Provide the [X, Y] coordinate of the cell's center where the given text is located.  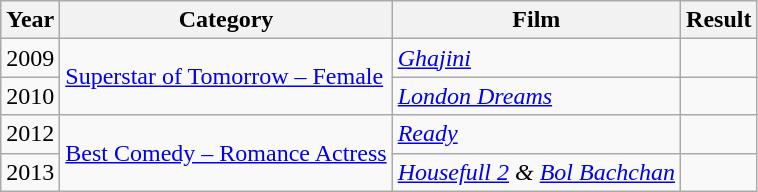
Superstar of Tomorrow – Female [226, 77]
2013 [30, 172]
Category [226, 20]
Ghajini [536, 58]
2010 [30, 96]
London Dreams [536, 96]
Housefull 2 & Bol Bachchan [536, 172]
Best Comedy – Romance Actress [226, 153]
Ready [536, 134]
2012 [30, 134]
Result [719, 20]
Film [536, 20]
2009 [30, 58]
Year [30, 20]
